Find where the given text appears and provide that cell's center as (x, y) coordinate. 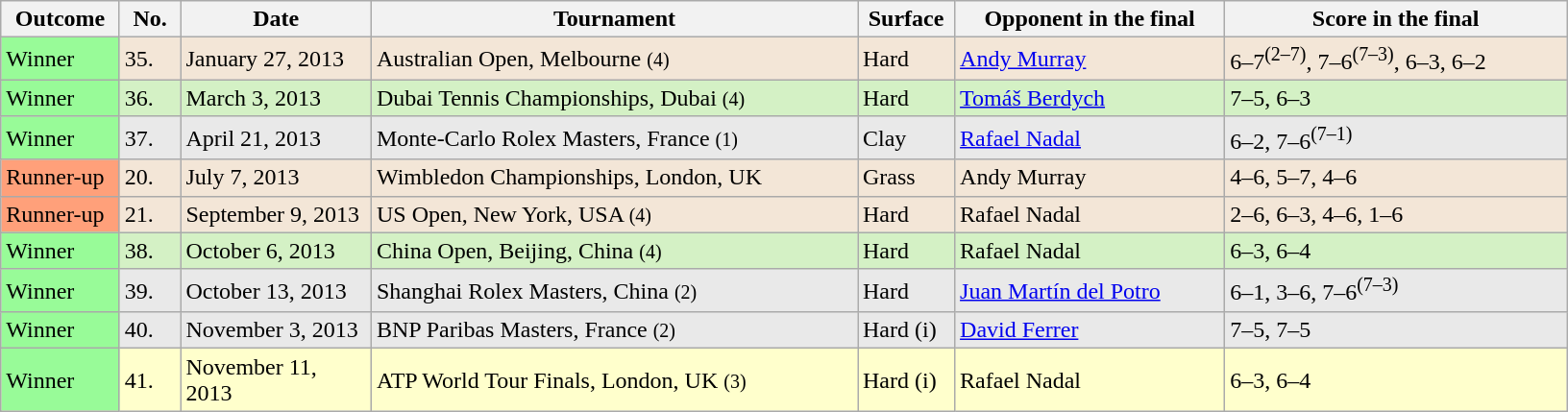
7–5, 7–5 (1396, 330)
Wimbledon Championships, London, UK (614, 178)
Tomáš Berdych (1090, 98)
July 7, 2013 (277, 178)
2–6, 6–3, 4–6, 1–6 (1396, 214)
September 9, 2013 (277, 214)
38. (150, 251)
Opponent in the final (1090, 19)
Juan Martín del Potro (1090, 290)
No. (150, 19)
4–6, 5–7, 4–6 (1396, 178)
40. (150, 330)
November 11, 2013 (277, 380)
35. (150, 60)
US Open, New York, USA (4) (614, 214)
David Ferrer (1090, 330)
21. (150, 214)
January 27, 2013 (277, 60)
Monte-Carlo Rolex Masters, France (1) (614, 138)
37. (150, 138)
Clay (905, 138)
ATP World Tour Finals, London, UK (3) (614, 380)
Grass (905, 178)
Score in the final (1396, 19)
Outcome (61, 19)
41. (150, 380)
6–7(2–7), 7–6(7–3), 6–3, 6–2 (1396, 60)
6–2, 7–6(7–1) (1396, 138)
7–5, 6–3 (1396, 98)
Shanghai Rolex Masters, China (2) (614, 290)
October 6, 2013 (277, 251)
Surface (905, 19)
Date (277, 19)
October 13, 2013 (277, 290)
April 21, 2013 (277, 138)
Tournament (614, 19)
BNP Paribas Masters, France (2) (614, 330)
China Open, Beijing, China (4) (614, 251)
6–1, 3–6, 7–6(7–3) (1396, 290)
39. (150, 290)
Dubai Tennis Championships, Dubai (4) (614, 98)
20. (150, 178)
36. (150, 98)
March 3, 2013 (277, 98)
Australian Open, Melbourne (4) (614, 60)
November 3, 2013 (277, 330)
